Output the (x, y) coordinate of the center of the cell containing the given text.  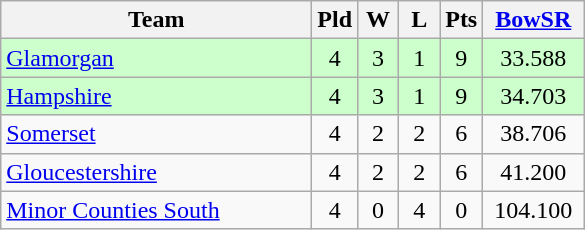
Pld (335, 20)
41.200 (534, 172)
W (378, 20)
Minor Counties South (156, 210)
Somerset (156, 134)
34.703 (534, 96)
104.100 (534, 210)
Hampshire (156, 96)
33.588 (534, 58)
BowSR (534, 20)
Gloucestershire (156, 172)
Team (156, 20)
Pts (462, 20)
Glamorgan (156, 58)
L (420, 20)
38.706 (534, 134)
